Scan for the cell matching the given text and deliver its [x, y] coordinate at center. 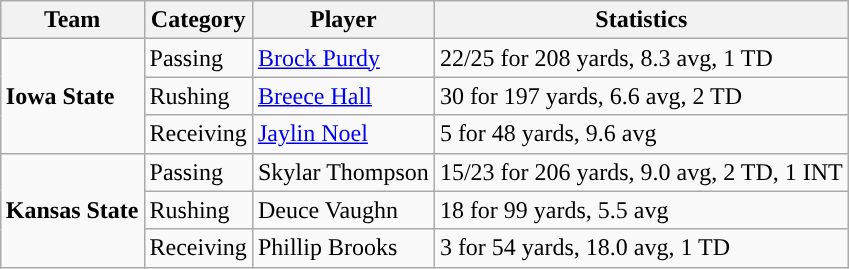
15/23 for 206 yards, 9.0 avg, 2 TD, 1 INT [641, 172]
Player [343, 20]
5 for 48 yards, 9.6 avg [641, 134]
Brock Purdy [343, 58]
Kansas State [72, 210]
Category [198, 20]
Breece Hall [343, 96]
3 for 54 yards, 18.0 avg, 1 TD [641, 248]
Skylar Thompson [343, 172]
Statistics [641, 20]
Deuce Vaughn [343, 210]
Iowa State [72, 96]
Phillip Brooks [343, 248]
Team [72, 20]
30 for 197 yards, 6.6 avg, 2 TD [641, 96]
Jaylin Noel [343, 134]
18 for 99 yards, 5.5 avg [641, 210]
22/25 for 208 yards, 8.3 avg, 1 TD [641, 58]
